For the text-containing cell, return its midpoint in (x, y) coordinate format. 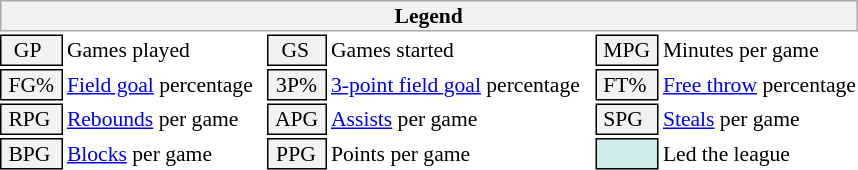
SPG (627, 120)
GS (298, 50)
APG (298, 120)
Games played (164, 50)
3P% (298, 85)
Steals per game (759, 120)
Points per game (461, 154)
Legend (428, 16)
PPG (298, 154)
BPG (31, 154)
Free throw percentage (759, 85)
Rebounds per game (164, 120)
Games started (461, 50)
FT% (627, 85)
3-point field goal percentage (461, 85)
GP (31, 50)
RPG (31, 120)
Led the league (759, 154)
MPG (627, 50)
Assists per game (461, 120)
Blocks per game (164, 154)
Minutes per game (759, 50)
FG% (31, 85)
Field goal percentage (164, 85)
